Capture the cell that displays the provided text and extract its (x, y) central coordinate. 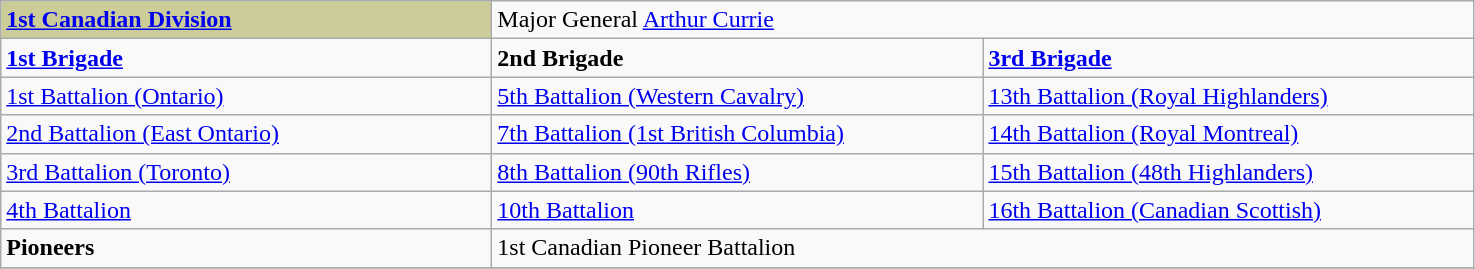
Major General Arthur Currie (983, 20)
16th Battalion (Canadian Scottish) (1228, 210)
1st Brigade (246, 58)
2nd Battalion (East Ontario) (246, 134)
13th Battalion (Royal Highlanders) (1228, 96)
Pioneers (246, 248)
1st Canadian Pioneer Battalion (983, 248)
1st Battalion (Ontario) (246, 96)
2nd Brigade (738, 58)
7th Battalion (1st British Columbia) (738, 134)
3rd Brigade (1228, 58)
10th Battalion (738, 210)
1st Canadian Division (246, 20)
5th Battalion (Western Cavalry) (738, 96)
15th Battalion (48th Highlanders) (1228, 172)
14th Battalion (Royal Montreal) (1228, 134)
4th Battalion (246, 210)
3rd Battalion (Toronto) (246, 172)
8th Battalion (90th Rifles) (738, 172)
